Output the (X, Y) coordinate of the center of the cell containing the given text.  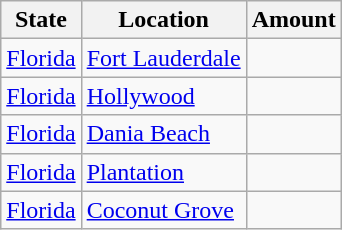
Amount (294, 20)
Plantation (164, 172)
Hollywood (164, 96)
Dania Beach (164, 134)
Location (164, 20)
Coconut Grove (164, 210)
State (41, 20)
Fort Lauderdale (164, 58)
